Find where the given text appears and provide that cell's center as [X, Y] coordinate. 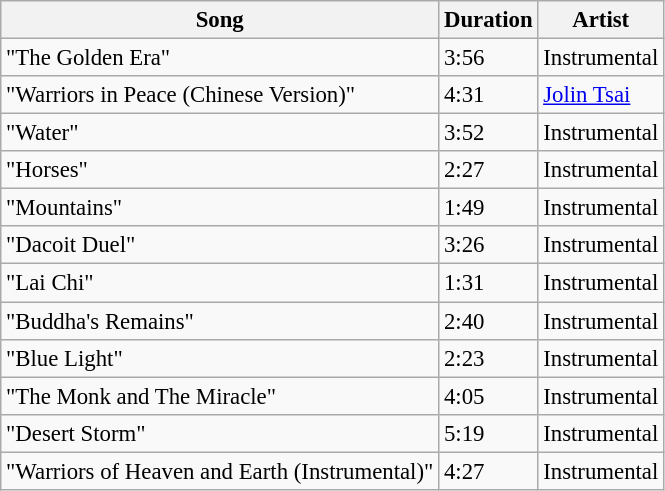
"Mountains" [220, 208]
1:31 [488, 283]
2:27 [488, 170]
4:31 [488, 95]
4:27 [488, 471]
"The Golden Era" [220, 58]
3:26 [488, 245]
4:05 [488, 396]
1:49 [488, 208]
Artist [601, 20]
"Dacoit Duel" [220, 245]
3:52 [488, 133]
5:19 [488, 433]
"Horses" [220, 170]
"Warriors in Peace (Chinese Version)" [220, 95]
"The Monk and The Miracle" [220, 396]
"Lai Chi" [220, 283]
"Buddha's Remains" [220, 321]
Song [220, 20]
3:56 [488, 58]
2:40 [488, 321]
"Blue Light" [220, 358]
2:23 [488, 358]
Jolin Tsai [601, 95]
"Water" [220, 133]
Duration [488, 20]
"Warriors of Heaven and Earth (Instrumental)" [220, 471]
"Desert Storm" [220, 433]
